From the cell containing the given text, extract its center point as (x, y) coordinate. 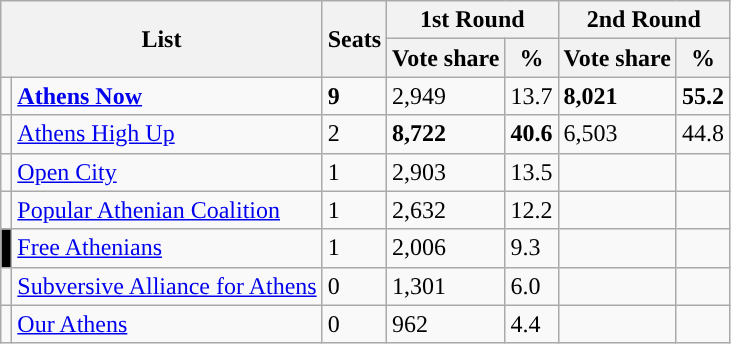
962 (446, 324)
55.2 (702, 96)
9.3 (532, 248)
Subversive Alliance for Athens (167, 286)
Free Athenians (167, 248)
4.4 (532, 324)
2,006 (446, 248)
Our Athens (167, 324)
Open City (167, 172)
8,021 (617, 96)
Seats (354, 39)
6,503 (617, 134)
1st Round (472, 20)
9 (354, 96)
13.7 (532, 96)
List (162, 39)
8,722 (446, 134)
Athens Now (167, 96)
40.6 (532, 134)
6.0 (532, 286)
12.2 (532, 210)
Popular Athenian Coalition (167, 210)
2nd Round (644, 20)
1,301 (446, 286)
44.8 (702, 134)
2,632 (446, 210)
2,903 (446, 172)
Athens High Up (167, 134)
2 (354, 134)
13.5 (532, 172)
2,949 (446, 96)
